Pinpoint the cell where the given text exists, returning its (x, y) midpoint coordinate. 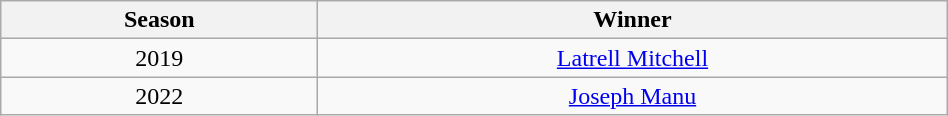
Latrell Mitchell (633, 58)
Season (160, 20)
Joseph Manu (633, 96)
2019 (160, 58)
Winner (633, 20)
2022 (160, 96)
